Locate the cell with the specified text and output its [X, Y] center coordinate. 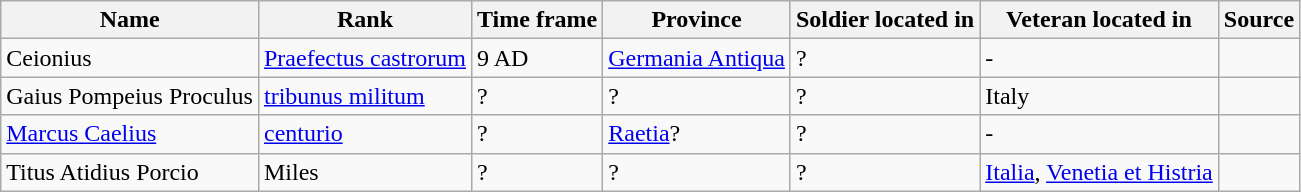
Miles [364, 172]
Source [1258, 20]
Titus Atidius Porcio [130, 172]
Raetia? [697, 134]
Gaius Pompeius Proculus [130, 96]
Italia, Venetia et Histria [1100, 172]
Ceionius [130, 58]
Italy [1100, 96]
Germania Antiqua [697, 58]
Rank [364, 20]
Praefectus castrorum [364, 58]
Marcus Caelius [130, 134]
9 AD [536, 58]
Veteran located in [1100, 20]
Soldier located in [884, 20]
Name [130, 20]
Province [697, 20]
Time frame [536, 20]
tribunus militum [364, 96]
centurio [364, 134]
